Search for the cell housing the specified text and yield its [x, y] center coordinate. 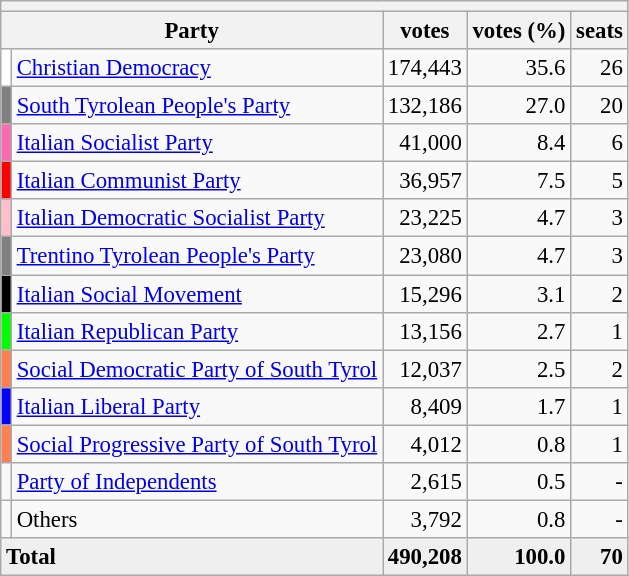
Party [192, 31]
7.5 [519, 181]
100.0 [519, 557]
2.5 [519, 369]
8,409 [424, 406]
15,296 [424, 294]
13,156 [424, 331]
Italian Social Movement [196, 294]
27.0 [519, 106]
23,225 [424, 219]
Italian Democratic Socialist Party [196, 219]
Italian Liberal Party [196, 406]
1.7 [519, 406]
Party of Independents [196, 482]
Italian Communist Party [196, 181]
2.7 [519, 331]
12,037 [424, 369]
26 [600, 68]
votes (%) [519, 31]
Trentino Tyrolean People's Party [196, 256]
Italian Socialist Party [196, 143]
0.5 [519, 482]
5 [600, 181]
3,792 [424, 519]
3.1 [519, 294]
70 [600, 557]
Italian Republican Party [196, 331]
41,000 [424, 143]
20 [600, 106]
Social Progressive Party of South Tyrol [196, 444]
Christian Democracy [196, 68]
6 [600, 143]
Others [196, 519]
36,957 [424, 181]
Total [192, 557]
votes [424, 31]
132,186 [424, 106]
seats [600, 31]
South Tyrolean People's Party [196, 106]
35.6 [519, 68]
174,443 [424, 68]
2,615 [424, 482]
490,208 [424, 557]
Social Democratic Party of South Tyrol [196, 369]
23,080 [424, 256]
4,012 [424, 444]
8.4 [519, 143]
